Find where the given text appears and provide that cell's center as [x, y] coordinate. 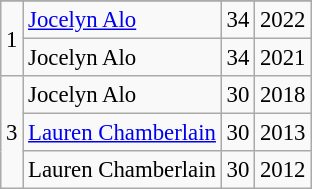
2012 [283, 170]
2021 [283, 58]
2018 [283, 95]
3 [12, 132]
2022 [283, 20]
1 [12, 38]
2013 [283, 133]
